Output the (X, Y) coordinate of the center of the cell containing the given text.  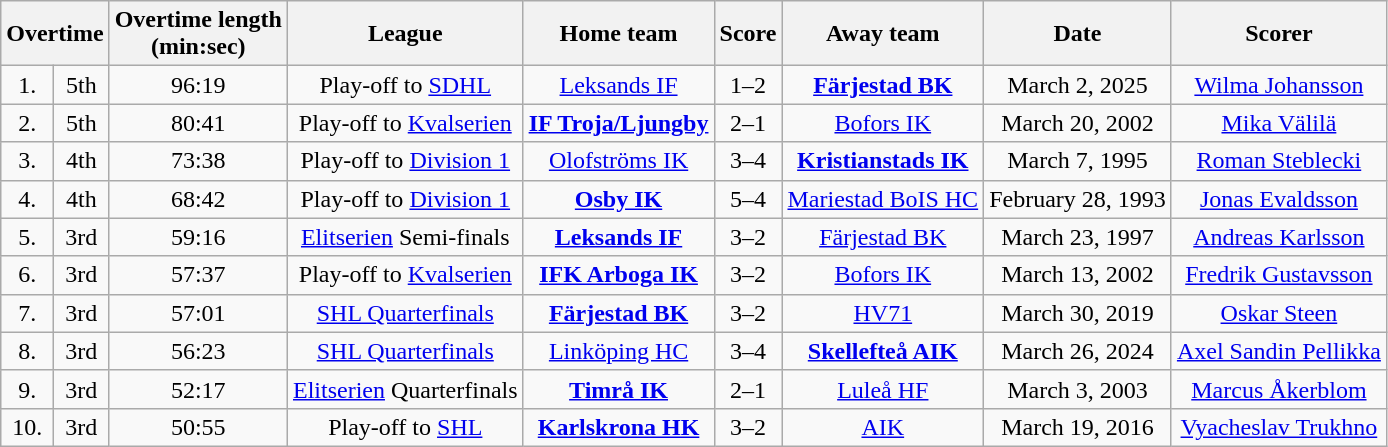
57:01 (198, 313)
Play-off to SDHL (405, 85)
Olofströms IK (618, 161)
Elitserien Semi-finals (405, 237)
March 2, 2025 (1078, 85)
Play-off to SHL (405, 427)
5. (28, 237)
1–2 (748, 85)
Kristianstads IK (883, 161)
96:19 (198, 85)
1. (28, 85)
2. (28, 123)
3. (28, 161)
Home team (618, 34)
IF Troja/Ljungby (618, 123)
5–4 (748, 199)
Score (748, 34)
Elitserien Quarterfinals (405, 389)
57:37 (198, 275)
Wilma Johansson (1278, 85)
AIK (883, 427)
4. (28, 199)
Overtime length(min:sec) (198, 34)
League (405, 34)
Date (1078, 34)
Skellefteå AIK (883, 351)
March 23, 1997 (1078, 237)
March 30, 2019 (1078, 313)
7. (28, 313)
8. (28, 351)
Oskar Steen (1278, 313)
March 26, 2024 (1078, 351)
6. (28, 275)
Mariestad BoIS HC (883, 199)
Vyacheslav Trukhno (1278, 427)
Mika Välilä (1278, 123)
Timrå IK (618, 389)
HV71 (883, 313)
Away team (883, 34)
52:17 (198, 389)
50:55 (198, 427)
59:16 (198, 237)
Andreas Karlsson (1278, 237)
Jonas Evaldsson (1278, 199)
10. (28, 427)
Karlskrona HK (618, 427)
Overtime (55, 34)
Osby IK (618, 199)
Marcus Åkerblom (1278, 389)
March 19, 2016 (1078, 427)
February 28, 1993 (1078, 199)
Scorer (1278, 34)
73:38 (198, 161)
March 13, 2002 (1078, 275)
80:41 (198, 123)
March 3, 2003 (1078, 389)
56:23 (198, 351)
Roman Steblecki (1278, 161)
68:42 (198, 199)
IFK Arboga IK (618, 275)
9. (28, 389)
Fredrik Gustavsson (1278, 275)
March 7, 1995 (1078, 161)
Linköping HC (618, 351)
Axel Sandin Pellikka (1278, 351)
March 20, 2002 (1078, 123)
Luleå HF (883, 389)
